From the cell containing the given text, extract its center point as (x, y) coordinate. 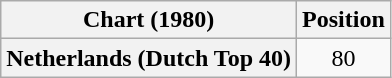
80 (344, 58)
Position (344, 20)
Netherlands (Dutch Top 40) (149, 58)
Chart (1980) (149, 20)
